Return the (x, y) coordinate for the center point of the cell that contains the specified text.  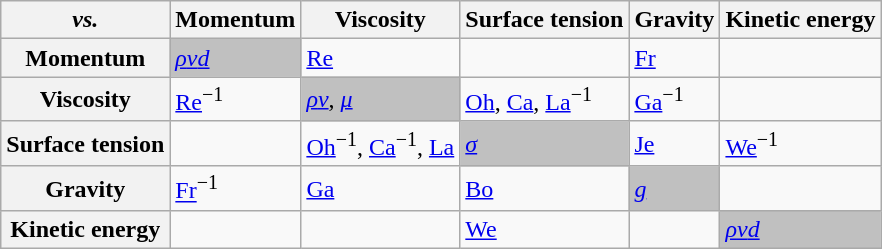
Fr−1 (236, 188)
Oh−1, Ca−1, La (380, 144)
g (674, 188)
Ga (380, 188)
σ (544, 144)
We−1 (800, 144)
Re (380, 58)
ρν, μ (380, 100)
Je (674, 144)
vs. (86, 20)
Fr (674, 58)
Ga−1 (674, 100)
We (544, 230)
Bo (544, 188)
Oh, Ca, La−1 (544, 100)
Re−1 (236, 100)
